Locate the cell with the specified text and output its (x, y) center coordinate. 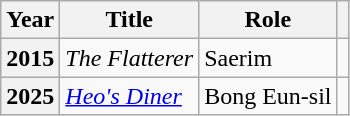
2025 (30, 96)
Title (130, 20)
The Flatterer (130, 58)
Bong Eun-sil (268, 96)
Saerim (268, 58)
2015 (30, 58)
Role (268, 20)
Year (30, 20)
Heo's Diner (130, 96)
